Find where the given text appears and provide that cell's center as [X, Y] coordinate. 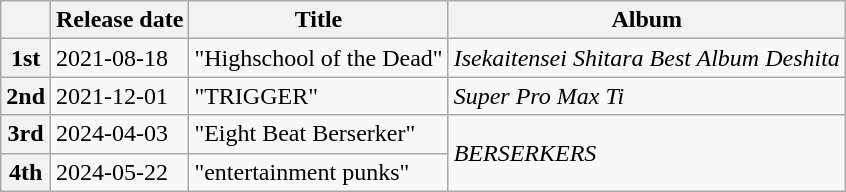
Super Pro Max Ti [646, 96]
"TRIGGER" [318, 96]
2021-12-01 [120, 96]
Album [646, 20]
2024-05-22 [120, 172]
"entertainment punks" [318, 172]
3rd [26, 134]
"Eight Beat Berserker" [318, 134]
2024-04-03 [120, 134]
2021-08-18 [120, 58]
"Highschool of the Dead" [318, 58]
Title [318, 20]
4th [26, 172]
BERSERKERS [646, 153]
Release date [120, 20]
1st [26, 58]
2nd [26, 96]
Isekaitensei Shitara Best Album Deshita [646, 58]
